Determine the (x, y) coordinate at the center of the cell enclosing the given text.  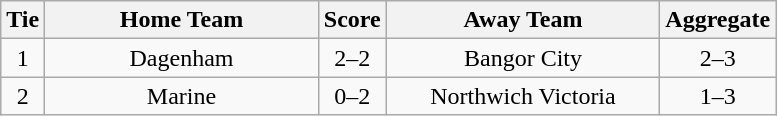
2 (23, 96)
2–3 (718, 58)
Away Team (523, 20)
1–3 (718, 96)
2–2 (352, 58)
Northwich Victoria (523, 96)
Bangor City (523, 58)
0–2 (352, 96)
Dagenham (182, 58)
Score (352, 20)
Aggregate (718, 20)
1 (23, 58)
Home Team (182, 20)
Tie (23, 20)
Marine (182, 96)
